For the text-containing cell, return its midpoint in [x, y] coordinate format. 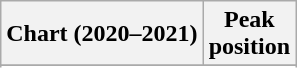
Chart (2020–2021) [102, 34]
Peakposition [249, 34]
